Extract the (x, y) coordinate from the center of the cell holding the provided text.  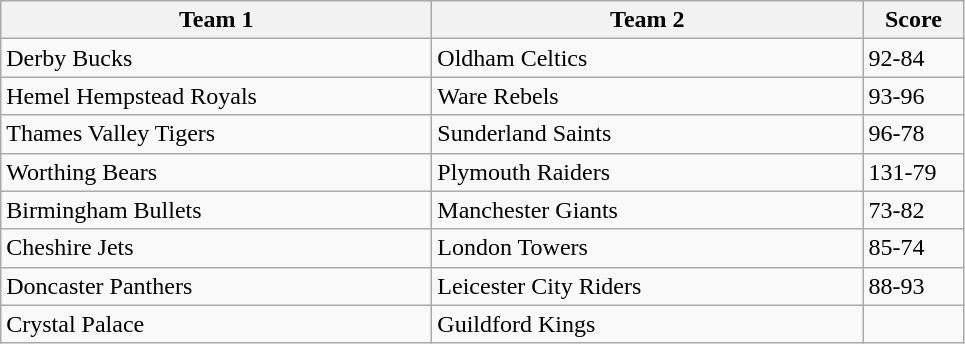
85-74 (914, 248)
Worthing Bears (216, 172)
Hemel Hempstead Royals (216, 96)
Doncaster Panthers (216, 286)
96-78 (914, 134)
Team 1 (216, 20)
Derby Bucks (216, 58)
Team 2 (648, 20)
Crystal Palace (216, 324)
Cheshire Jets (216, 248)
Guildford Kings (648, 324)
131-79 (914, 172)
92-84 (914, 58)
88-93 (914, 286)
Birmingham Bullets (216, 210)
93-96 (914, 96)
Ware Rebels (648, 96)
73-82 (914, 210)
Sunderland Saints (648, 134)
Manchester Giants (648, 210)
Plymouth Raiders (648, 172)
Leicester City Riders (648, 286)
Thames Valley Tigers (216, 134)
Score (914, 20)
Oldham Celtics (648, 58)
London Towers (648, 248)
